Identify which cell holds the provided text, then report its (X, Y) central coordinate. 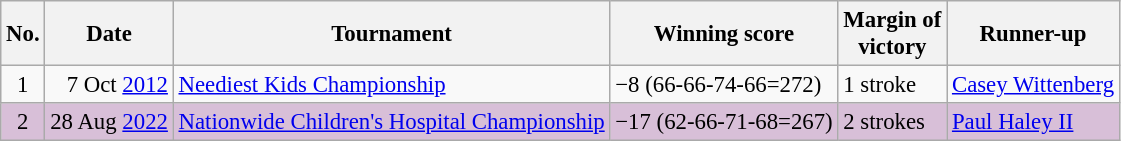
−17 (62-66-71-68=267) (724, 122)
Casey Wittenberg (1034, 85)
−8 (66-66-74-66=272) (724, 85)
Tournament (392, 34)
Date (109, 34)
Neediest Kids Championship (392, 85)
7 Oct 2012 (109, 85)
Margin ofvictory (892, 34)
Runner-up (1034, 34)
2 strokes (892, 122)
28 Aug 2022 (109, 122)
1 (23, 85)
1 stroke (892, 85)
Nationwide Children's Hospital Championship (392, 122)
No. (23, 34)
2 (23, 122)
Winning score (724, 34)
Paul Haley II (1034, 122)
